Capture the cell that displays the provided text and extract its (X, Y) central coordinate. 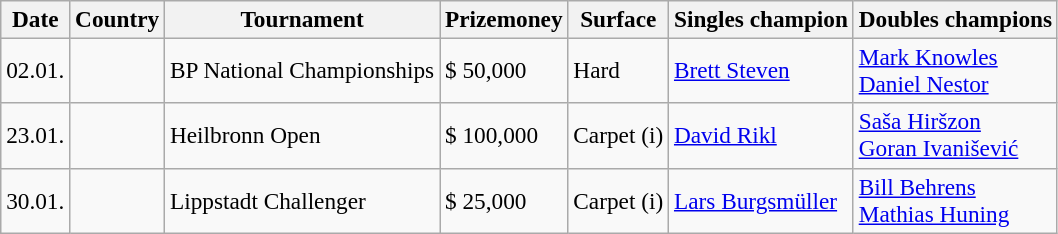
30.01. (36, 200)
Doubles champions (955, 19)
Lippstadt Challenger (302, 200)
23.01. (36, 136)
Prizemoney (504, 19)
Lars Burgsmüller (762, 200)
Tournament (302, 19)
$ 100,000 (504, 136)
Date (36, 19)
Saša Hiršzon Goran Ivanišević (955, 136)
02.01. (36, 70)
Brett Steven (762, 70)
Surface (618, 19)
$ 25,000 (504, 200)
Singles champion (762, 19)
Country (118, 19)
Bill Behrens Mathias Huning (955, 200)
David Rikl (762, 136)
BP National Championships (302, 70)
$ 50,000 (504, 70)
Heilbronn Open (302, 136)
Mark Knowles Daniel Nestor (955, 70)
Hard (618, 70)
